Pinpoint the cell where the given text exists, returning its [x, y] midpoint coordinate. 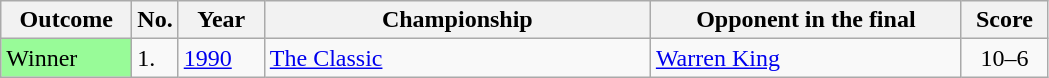
Outcome [66, 20]
Warren King [806, 58]
Winner [66, 58]
Score [1004, 20]
The Classic [457, 58]
1990 [221, 58]
Championship [457, 20]
10–6 [1004, 58]
No. [155, 20]
1. [155, 58]
Opponent in the final [806, 20]
Year [221, 20]
